Find where the given text appears and provide that cell's center as (x, y) coordinate. 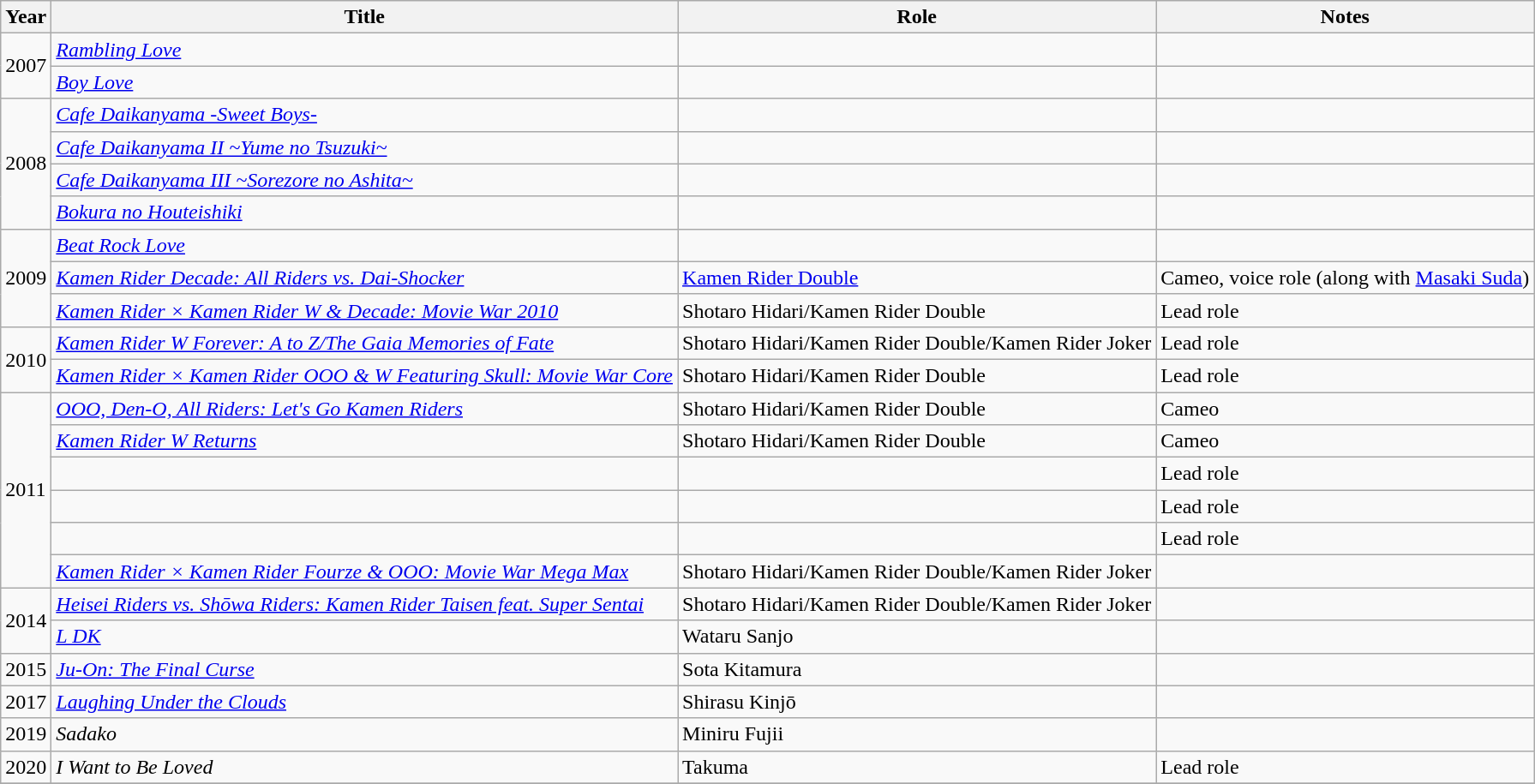
2020 (26, 767)
Sota Kitamura (917, 669)
L DK (365, 637)
2017 (26, 702)
Ju-On: The Final Curse (365, 669)
Cafe Daikanyama -Sweet Boys- (365, 115)
Bokura no Houteishiki (365, 212)
Laughing Under the Clouds (365, 702)
Kamen Rider Double (917, 278)
Sadako (365, 734)
Kamen Rider × Kamen Rider W & Decade: Movie War 2010 (365, 310)
Title (365, 17)
2015 (26, 669)
Takuma (917, 767)
OOO, Den-O, All Riders: Let's Go Kamen Riders (365, 409)
Role (917, 17)
I Want to Be Loved (365, 767)
2019 (26, 734)
2009 (26, 278)
Heisei Riders vs. Shōwa Riders: Kamen Rider Taisen feat. Super Sentai (365, 604)
Notes (1346, 17)
Kamen Rider W Returns (365, 441)
2008 (26, 164)
Boy Love (365, 82)
Miniru Fujii (917, 734)
2014 (26, 620)
Kamen Rider × Kamen Rider Fourze & OOO: Movie War Mega Max (365, 572)
Kamen Rider Decade: All Riders vs. Dai-Shocker (365, 278)
Kamen Rider W Forever: A to Z/The Gaia Memories of Fate (365, 343)
Beat Rock Love (365, 245)
Cafe Daikanyama II ~Yume no Tsuzuki~ (365, 147)
Cafe Daikanyama III ~Sorezore no Ashita~ (365, 180)
Shirasu Kinjō (917, 702)
2007 (26, 66)
2010 (26, 359)
Cameo, voice role (along with Masaki Suda) (1346, 278)
2011 (26, 490)
Year (26, 17)
Kamen Rider × Kamen Rider OOO & W Featuring Skull: Movie War Core (365, 375)
Rambling Love (365, 50)
Wataru Sanjo (917, 637)
